Provide the [X, Y] coordinate of the cell's center where the given text is located.  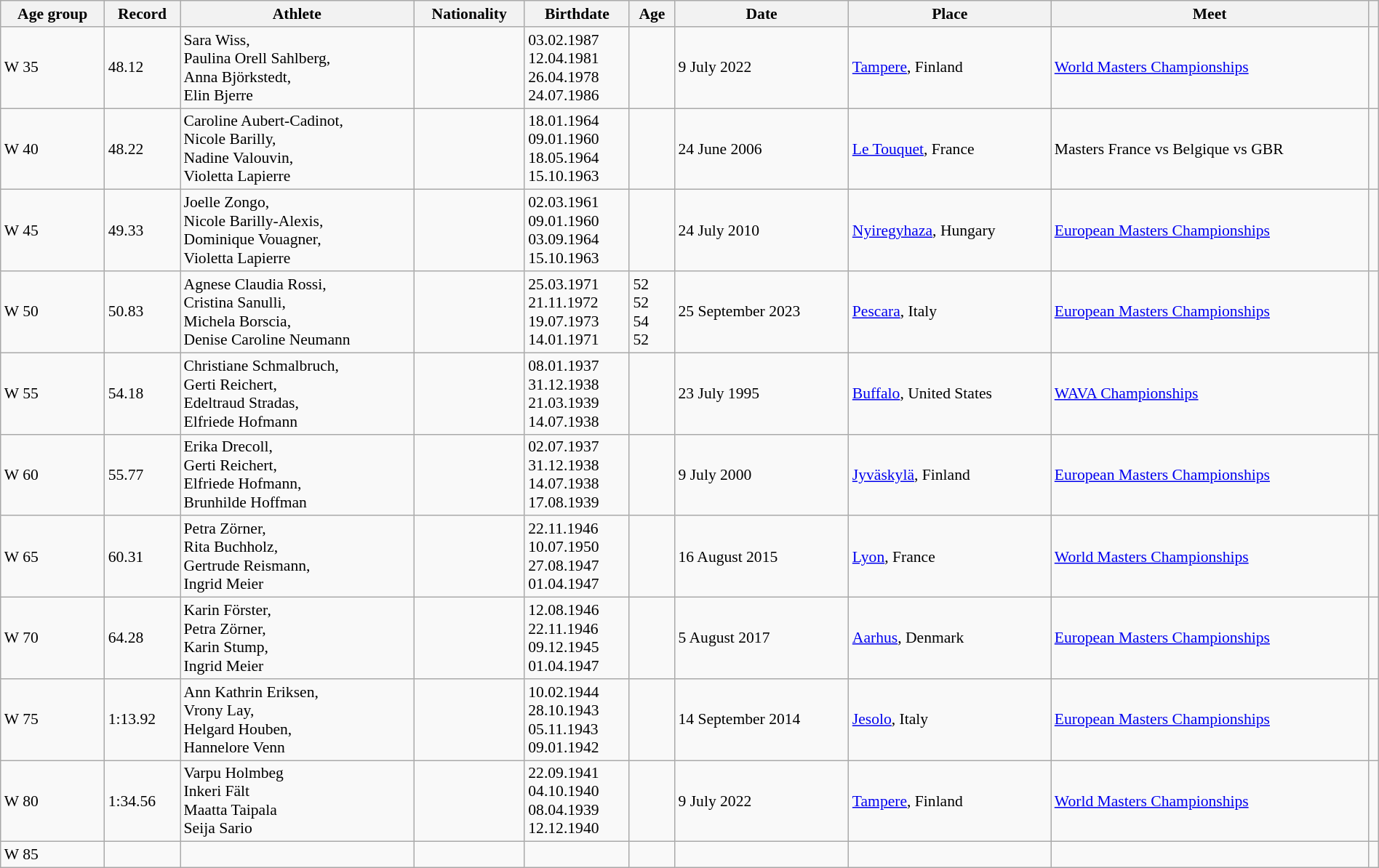
54.18 [143, 393]
W 40 [52, 149]
Petra Zörner, Rita Buchholz, Gertrude Reismann, Ingrid Meier [297, 557]
02.03.196109.01.196003.09.196415.10.1963 [577, 230]
Age group [52, 14]
Joelle Zongo,Nicole Barilly-Alexis,Dominique Vouagner,Violetta Lapierre [297, 230]
Buffalo, United States [950, 393]
03.02.198712.04.198126.04.197824.07.1986 [577, 68]
50.83 [143, 312]
Karin Förster, Petra Zörner, Karin Stump, Ingrid Meier [297, 638]
Erika Drecoll,Gerti Reichert,Elfriede Hofmann,Brunhilde Hoffman [297, 475]
Meet [1210, 14]
Caroline Aubert-Cadinot,Nicole Barilly,Nadine Valouvin,Violetta Lapierre [297, 149]
W 70 [52, 638]
W 85 [52, 855]
Masters France vs Belgique vs GBR [1210, 149]
Nationality [469, 14]
Date [761, 14]
W 55 [52, 393]
25 September 2023 [761, 312]
60.31 [143, 557]
25.03.197121.11.197219.07.197314.01.1971 [577, 312]
W 50 [52, 312]
Athlete [297, 14]
48.12 [143, 68]
1:34.56 [143, 801]
Le Touquet, France [950, 149]
02.07.193731.12.193814.07.193817.08.1939 [577, 475]
W 45 [52, 230]
Record [143, 14]
10.02.194428.10.194305.11.194309.01.1942 [577, 720]
22.11.194610.07.195027.08.194701.04.1947 [577, 557]
W 80 [52, 801]
64.28 [143, 638]
23 July 1995 [761, 393]
Lyon, France [950, 557]
W 75 [52, 720]
Christiane Schmalbruch,Gerti Reichert,Edeltraud Stradas,Elfriede Hofmann [297, 393]
49.33 [143, 230]
1:13.92 [143, 720]
W 35 [52, 68]
Age [652, 14]
24 June 2006 [761, 149]
Sara Wiss,Paulina Orell Sahlberg,Anna Björkstedt,Elin Bjerre [297, 68]
18.01.196409.01.196018.05.196415.10.1963 [577, 149]
52525452 [652, 312]
Birthdate [577, 14]
48.22 [143, 149]
22.09.194104.10.194008.04.193912.12.1940 [577, 801]
9 July 2000 [761, 475]
Place [950, 14]
W 65 [52, 557]
55.77 [143, 475]
Jyväskylä, Finland [950, 475]
12.08.194622.11.194609.12.194501.04.1947 [577, 638]
16 August 2015 [761, 557]
Ann Kathrin Eriksen,Vrony Lay,Helgard Houben,Hannelore Venn [297, 720]
Varpu HolmbegInkeri FältMaatta TaipalaSeija Sario [297, 801]
W 60 [52, 475]
14 September 2014 [761, 720]
Nyiregyhaza, Hungary [950, 230]
5 August 2017 [761, 638]
24 July 2010 [761, 230]
Aarhus, Denmark [950, 638]
08.01.193731.12.193821.03.193914.07.1938 [577, 393]
Agnese Claudia Rossi,Cristina Sanulli,Michela Borscia,Denise Caroline Neumann [297, 312]
Pescara, Italy [950, 312]
Jesolo, Italy [950, 720]
WAVA Championships [1210, 393]
